Detect which cell encompasses the target text, then output its (X, Y) center coordinate. 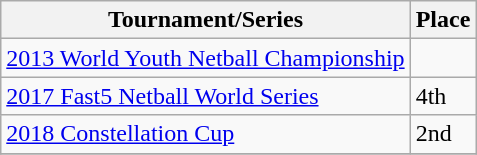
2017 Fast5 Netball World Series (206, 96)
Place (443, 20)
2018 Constellation Cup (206, 134)
4th (443, 96)
Tournament/Series (206, 20)
2013 World Youth Netball Championship (206, 58)
2nd (443, 134)
